Extract the (x, y) coordinate from the center of the cell holding the provided text.  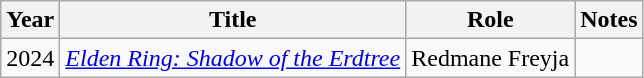
2024 (30, 58)
Redmane Freyja (490, 58)
Role (490, 20)
Year (30, 20)
Elden Ring: Shadow of the Erdtree (233, 58)
Title (233, 20)
Notes (609, 20)
